Output the [X, Y] coordinate of the center of the cell containing the given text.  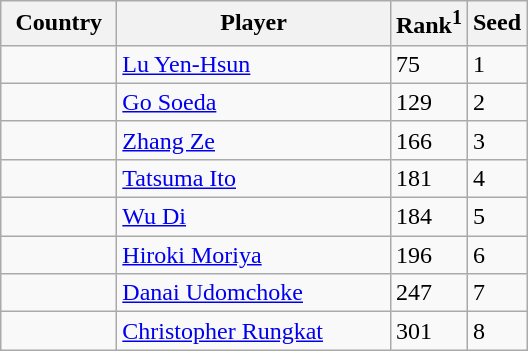
Christopher Rungkat [254, 331]
129 [428, 102]
Danai Udomchoke [254, 293]
Go Soeda [254, 102]
7 [496, 293]
196 [428, 255]
Country [59, 24]
8 [496, 331]
1 [496, 64]
247 [428, 293]
Lu Yen-Hsun [254, 64]
184 [428, 217]
4 [496, 178]
5 [496, 217]
6 [496, 255]
Zhang Ze [254, 140]
Rank1 [428, 24]
181 [428, 178]
75 [428, 64]
166 [428, 140]
Hiroki Moriya [254, 255]
Player [254, 24]
2 [496, 102]
Tatsuma Ito [254, 178]
301 [428, 331]
Seed [496, 24]
3 [496, 140]
Wu Di [254, 217]
